Identify which cell holds the provided text, then report its (X, Y) central coordinate. 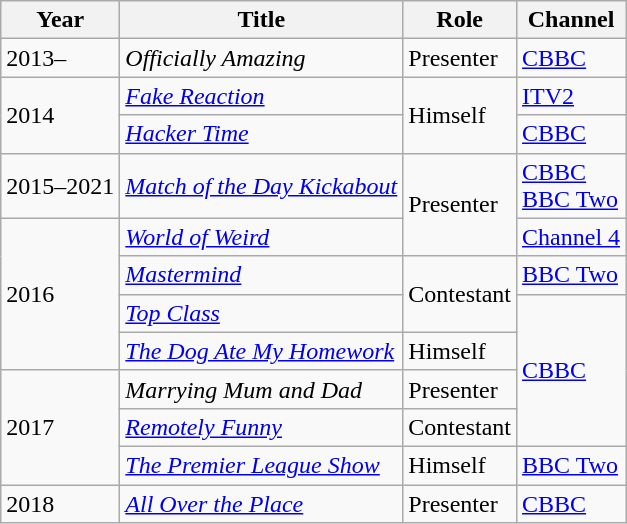
Hacker Time (262, 134)
The Premier League Show (262, 465)
Remotely Funny (262, 427)
2013– (60, 58)
2015–2021 (60, 186)
Match of the Day Kickabout (262, 186)
World of Weird (262, 237)
Marrying Mum and Dad (262, 389)
CBBCBBC Two (572, 186)
2018 (60, 503)
ITV2 (572, 96)
2017 (60, 427)
Role (460, 20)
Channel (572, 20)
Officially Amazing (262, 58)
The Dog Ate My Homework (262, 351)
Year (60, 20)
All Over the Place (262, 503)
Fake Reaction (262, 96)
2016 (60, 294)
Channel 4 (572, 237)
2014 (60, 115)
Title (262, 20)
Mastermind (262, 275)
Top Class (262, 313)
